Locate the cell with the specified text and output its (x, y) center coordinate. 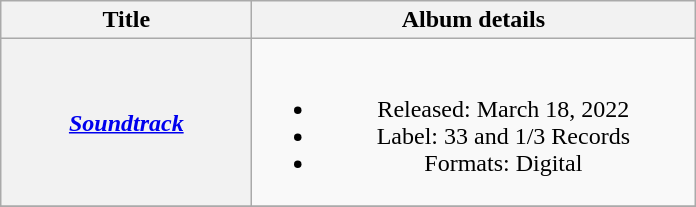
Soundtrack (126, 122)
Title (126, 20)
Released: March 18, 2022Label: 33 and 1/3 RecordsFormats: Digital (474, 122)
Album details (474, 20)
